Return (x, y) of the center of cell containing provided text 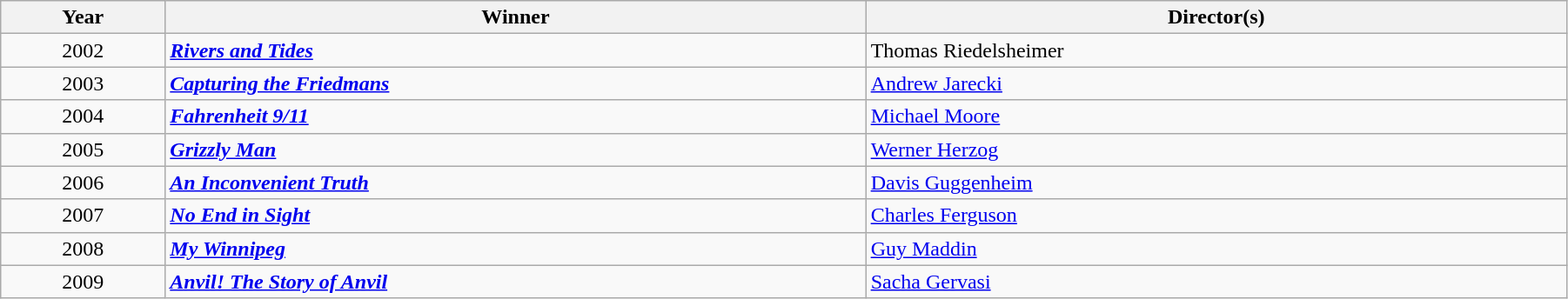
My Winnipeg (515, 249)
2002 (84, 50)
Michael Moore (1216, 116)
2009 (84, 282)
2005 (84, 149)
2004 (84, 116)
Werner Herzog (1216, 149)
Guy Maddin (1216, 249)
Andrew Jarecki (1216, 83)
Fahrenheit 9/11 (515, 116)
Charles Ferguson (1216, 216)
Grizzly Man (515, 149)
Winner (515, 17)
Anvil! The Story of Anvil (515, 282)
Davis Guggenheim (1216, 183)
No End in Sight (515, 216)
Capturing the Friedmans (515, 83)
Director(s) (1216, 17)
2007 (84, 216)
An Inconvenient Truth (515, 183)
Rivers and Tides (515, 50)
Thomas Riedelsheimer (1216, 50)
Year (84, 17)
2008 (84, 249)
Sacha Gervasi (1216, 282)
2006 (84, 183)
2003 (84, 83)
